Return (X, Y) of the center of cell containing provided text 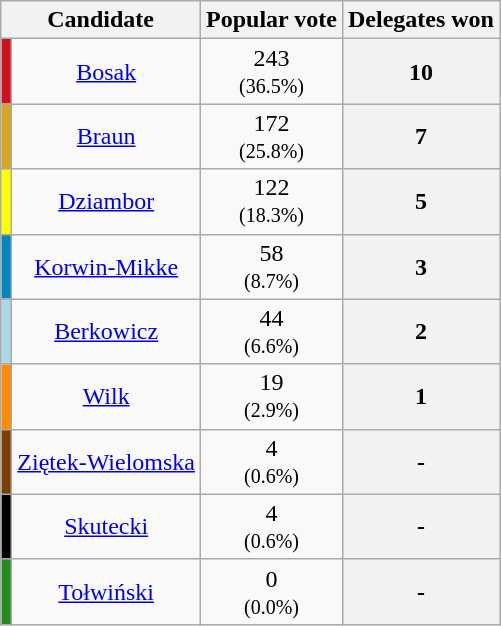
Berkowicz (106, 332)
122(18.3%) (272, 202)
3 (420, 266)
58(8.7%) (272, 266)
Braun (106, 136)
7 (420, 136)
Bosak (106, 72)
1 (420, 396)
0(0.0%) (272, 592)
172(25.8%) (272, 136)
Popular vote (272, 20)
Tołwiński (106, 592)
44(6.6%) (272, 332)
Skutecki (106, 526)
Wilk (106, 396)
243(36.5%) (272, 72)
Candidate (101, 20)
5 (420, 202)
Dziambor (106, 202)
19(2.9%) (272, 396)
Delegates won (420, 20)
Korwin-Mikke (106, 266)
10 (420, 72)
2 (420, 332)
Ziętek-Wielomska (106, 462)
